From the cell containing the given text, extract its center point as [X, Y] coordinate. 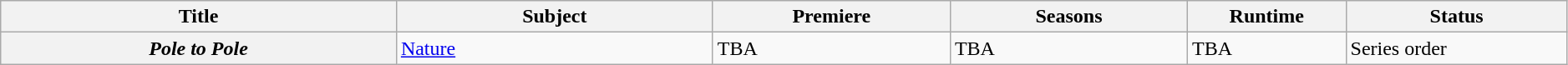
Seasons [1068, 17]
Runtime [1266, 17]
Series order [1457, 48]
Subject [555, 17]
Status [1457, 17]
Premiere [831, 17]
Pole to Pole [199, 48]
Nature [555, 48]
Title [199, 17]
